Capture the cell that displays the provided text and extract its (x, y) central coordinate. 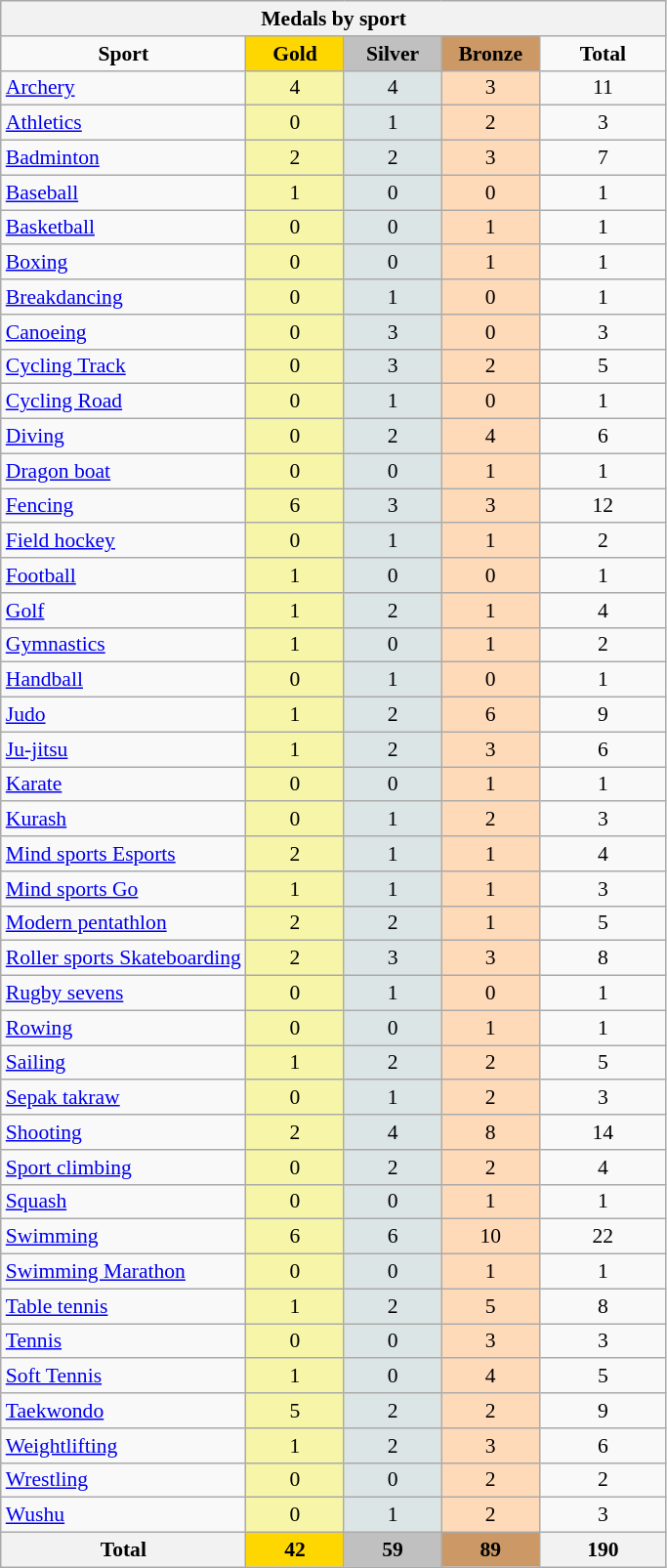
Medals by sport (334, 19)
Handball (123, 680)
Golf (123, 611)
Karate (123, 784)
Judo (123, 715)
Sepak takraw (123, 1098)
Silver (393, 54)
Soft Tennis (123, 1377)
Swimming (123, 1237)
Boxing (123, 263)
Ju-jitsu (123, 749)
59 (393, 1550)
89 (490, 1550)
12 (603, 506)
Table tennis (123, 1306)
11 (603, 88)
Rugby sevens (123, 994)
Tennis (123, 1341)
Swimming Marathon (123, 1272)
Kurash (123, 820)
Cycling Track (123, 366)
Bronze (490, 54)
Wrestling (123, 1480)
7 (603, 158)
14 (603, 1132)
Shooting (123, 1132)
22 (603, 1237)
Weightlifting (123, 1446)
Archery (123, 88)
Taekwondo (123, 1411)
Gymnastics (123, 645)
Rowing (123, 1028)
Baseball (123, 192)
Mind sports Go (123, 889)
Gold (295, 54)
Mind sports Esports (123, 854)
190 (603, 1550)
Diving (123, 437)
Modern pentathlon (123, 923)
Sport climbing (123, 1167)
Wushu (123, 1515)
Roller sports Skateboarding (123, 958)
Breakdancing (123, 297)
Field hockey (123, 541)
42 (295, 1550)
Football (123, 575)
10 (490, 1237)
Sport (123, 54)
Sailing (123, 1063)
Basketball (123, 228)
Cycling Road (123, 402)
Dragon boat (123, 471)
Athletics (123, 123)
Fencing (123, 506)
Badminton (123, 158)
Canoeing (123, 332)
Squash (123, 1202)
